Return (X, Y) of the center of cell containing provided text 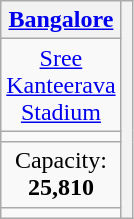
Bangalore (61, 20)
Sree Kanteerava Stadium (61, 85)
Capacity: 25,810 (61, 174)
